Extract the (x, y) coordinate from the center of the cell holding the provided text.  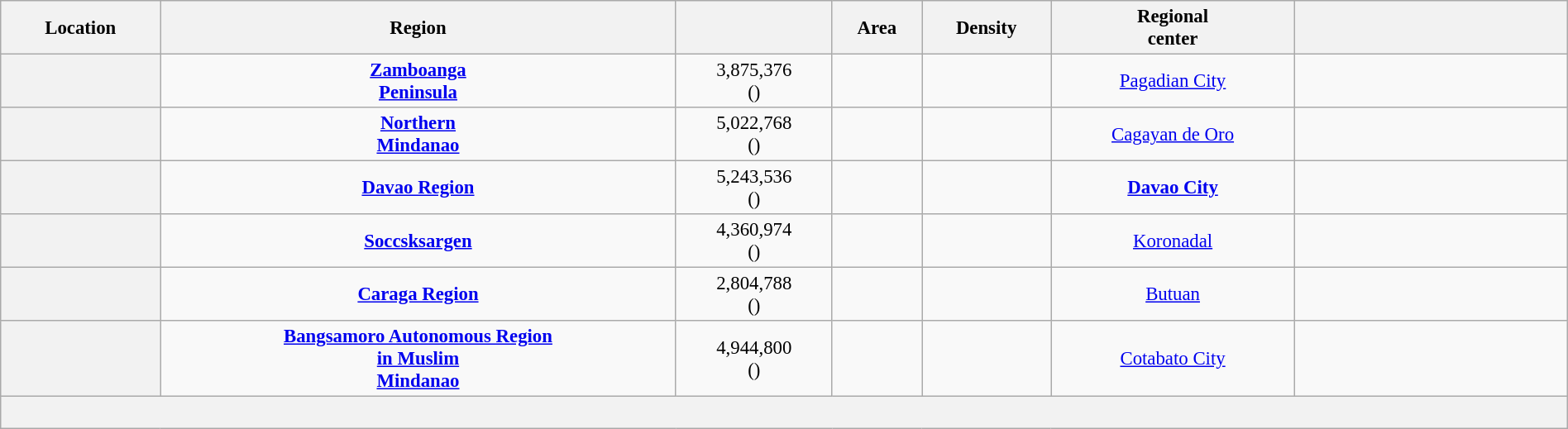
4,360,974() (754, 241)
Butuan (1173, 294)
Location (81, 28)
5,243,536() (754, 188)
5,022,768() (754, 134)
Davao Region (418, 188)
Area (877, 28)
Cotabato City (1173, 359)
ZamboangaPeninsula (418, 81)
Pagadian City (1173, 81)
NorthernMindanao (418, 134)
Koronadal (1173, 241)
Region (418, 28)
4,944,800() (754, 359)
Caraga Region (418, 294)
Regionalcenter (1173, 28)
Density (987, 28)
3,875,376() (754, 81)
Bangsamoro Autonomous Regionin MuslimMindanao (418, 359)
2,804,788() (754, 294)
Cagayan de Oro (1173, 134)
Soccsksargen (418, 241)
Davao City (1173, 188)
